Pinpoint the cell where the given text exists, returning its [X, Y] midpoint coordinate. 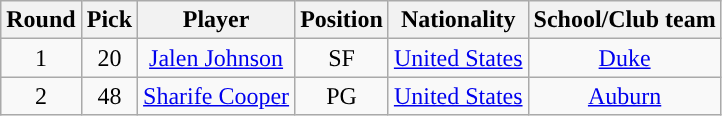
Sharife Cooper [216, 96]
Duke [624, 58]
20 [109, 58]
Nationality [458, 20]
Jalen Johnson [216, 58]
Round [41, 20]
48 [109, 96]
Player [216, 20]
Auburn [624, 96]
Position [342, 20]
SF [342, 58]
1 [41, 58]
School/Club team [624, 20]
PG [342, 96]
Pick [109, 20]
2 [41, 96]
